Provide the [x, y] coordinate of the cell's center where the given text is located.  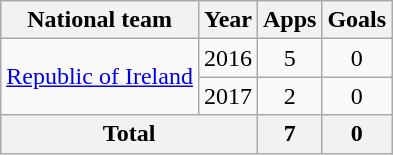
Total [130, 134]
National team [100, 20]
Goals [357, 20]
7 [289, 134]
2017 [228, 96]
Year [228, 20]
2 [289, 96]
Republic of Ireland [100, 77]
5 [289, 58]
2016 [228, 58]
Apps [289, 20]
